From the cell containing the given text, extract its center point as (X, Y) coordinate. 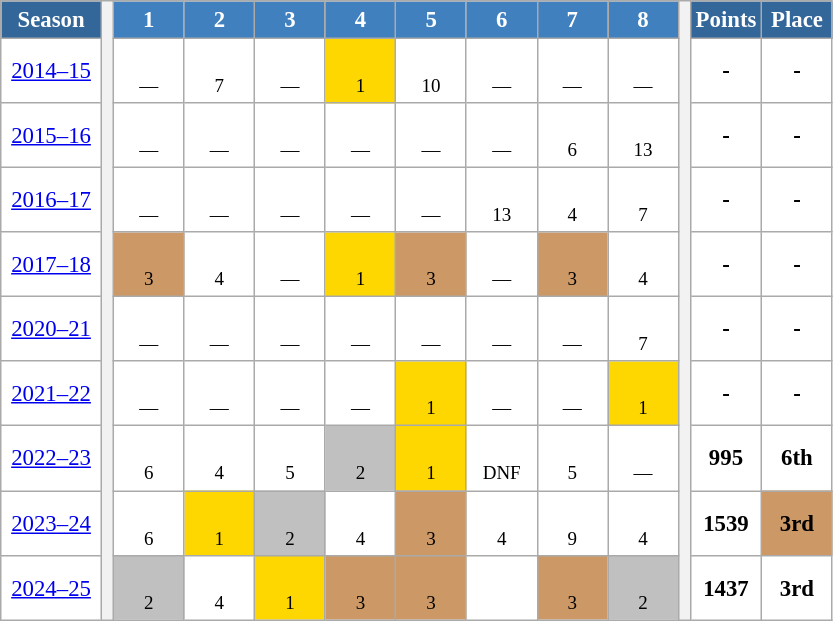
2021–22 (52, 394)
8 (644, 20)
2015–16 (52, 136)
Place (798, 20)
1539 (726, 524)
995 (726, 458)
2022–23 (52, 458)
9 (572, 524)
DNF (502, 458)
Season (52, 20)
10 (432, 72)
Points (726, 20)
2017–18 (52, 264)
2024–25 (52, 588)
2016–17 (52, 200)
2014–15 (52, 72)
1437 (726, 588)
6th (798, 458)
2023–24 (52, 524)
2020–21 (52, 330)
